Pinpoint the cell where the given text exists, returning its [X, Y] midpoint coordinate. 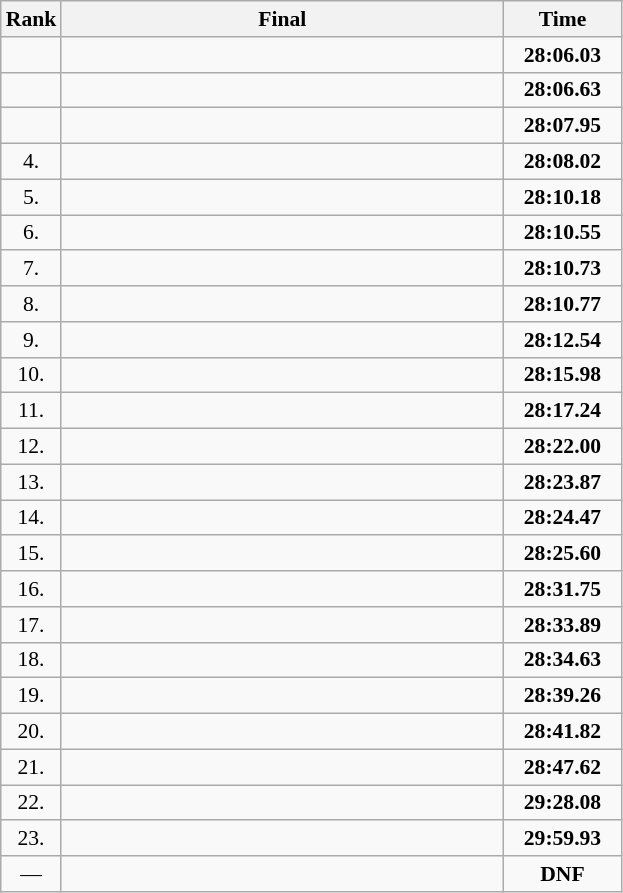
21. [32, 767]
28:10.18 [562, 197]
28:12.54 [562, 340]
28:39.26 [562, 696]
29:28.08 [562, 803]
28:17.24 [562, 411]
18. [32, 660]
22. [32, 803]
Rank [32, 19]
28:31.75 [562, 589]
16. [32, 589]
6. [32, 233]
4. [32, 162]
28:47.62 [562, 767]
28:10.77 [562, 304]
28:10.55 [562, 233]
28:06.03 [562, 55]
8. [32, 304]
15. [32, 554]
28:24.47 [562, 518]
23. [32, 839]
28:08.02 [562, 162]
28:15.98 [562, 375]
14. [32, 518]
12. [32, 447]
Time [562, 19]
Final [282, 19]
28:07.95 [562, 126]
28:06.63 [562, 90]
7. [32, 269]
17. [32, 625]
DNF [562, 874]
28:41.82 [562, 732]
28:34.63 [562, 660]
29:59.93 [562, 839]
— [32, 874]
5. [32, 197]
13. [32, 482]
28:10.73 [562, 269]
28:22.00 [562, 447]
19. [32, 696]
11. [32, 411]
20. [32, 732]
28:25.60 [562, 554]
28:33.89 [562, 625]
28:23.87 [562, 482]
10. [32, 375]
9. [32, 340]
